Return the [X, Y] coordinate for the center point of the cell that contains the specified text.  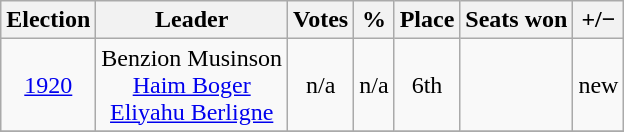
Benzion MusinsonHaim BogerEliyahu Berligne [192, 85]
new [598, 85]
Place [427, 20]
% [374, 20]
Election [48, 20]
+/− [598, 20]
1920 [48, 85]
6th [427, 85]
Leader [192, 20]
Seats won [516, 20]
Votes [321, 20]
